Provide the [x, y] coordinate of the cell's center where the given text is located.  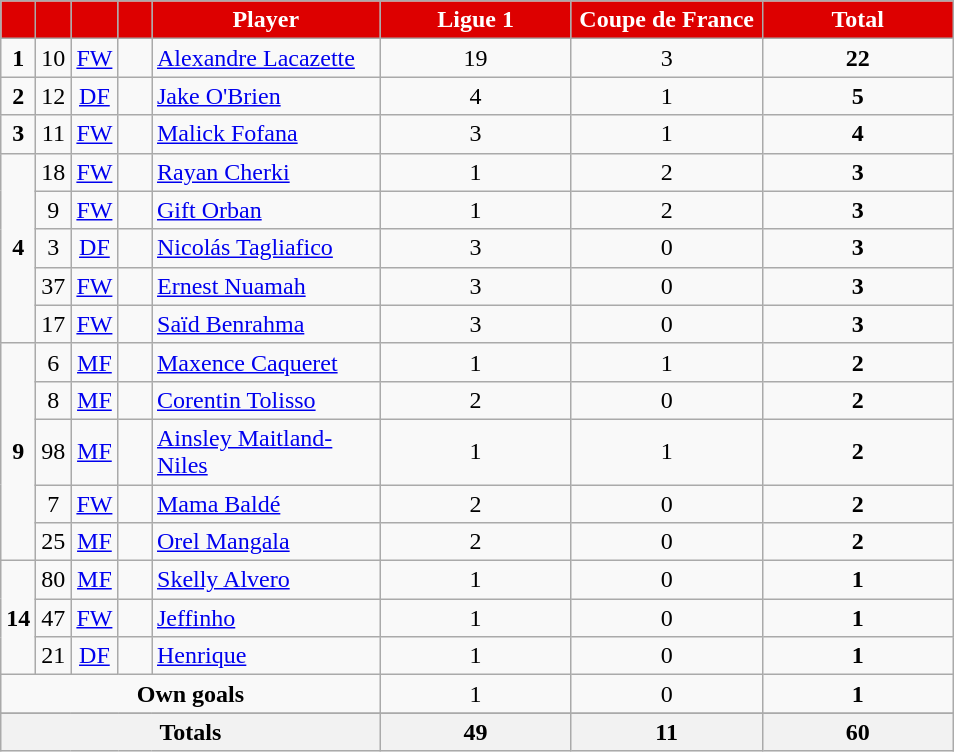
Malick Fofana [266, 134]
Player [266, 20]
49 [476, 732]
Jake O'Brien [266, 96]
19 [476, 58]
18 [54, 172]
Maxence Caqueret [266, 362]
Totals [190, 732]
Jeffinho [266, 618]
7 [54, 503]
25 [54, 542]
Henrique [266, 656]
Ligue 1 [476, 20]
6 [54, 362]
Skelly Alvero [266, 580]
Mama Baldé [266, 503]
47 [54, 618]
Coupe de France [666, 20]
37 [54, 286]
10 [54, 58]
5 [858, 96]
Corentin Tolisso [266, 400]
Alexandre Lacazette [266, 58]
Ainsley Maitland-Niles [266, 452]
Saïd Benrahma [266, 324]
Ernest Nuamah [266, 286]
Nicolás Tagliafico [266, 248]
Total [858, 20]
98 [54, 452]
8 [54, 400]
Gift Orban [266, 210]
60 [858, 732]
80 [54, 580]
21 [54, 656]
Orel Mangala [266, 542]
17 [54, 324]
22 [858, 58]
Rayan Cherki [266, 172]
Own goals [190, 694]
12 [54, 96]
14 [18, 618]
